Pinpoint the cell where the given text exists, returning its [X, Y] midpoint coordinate. 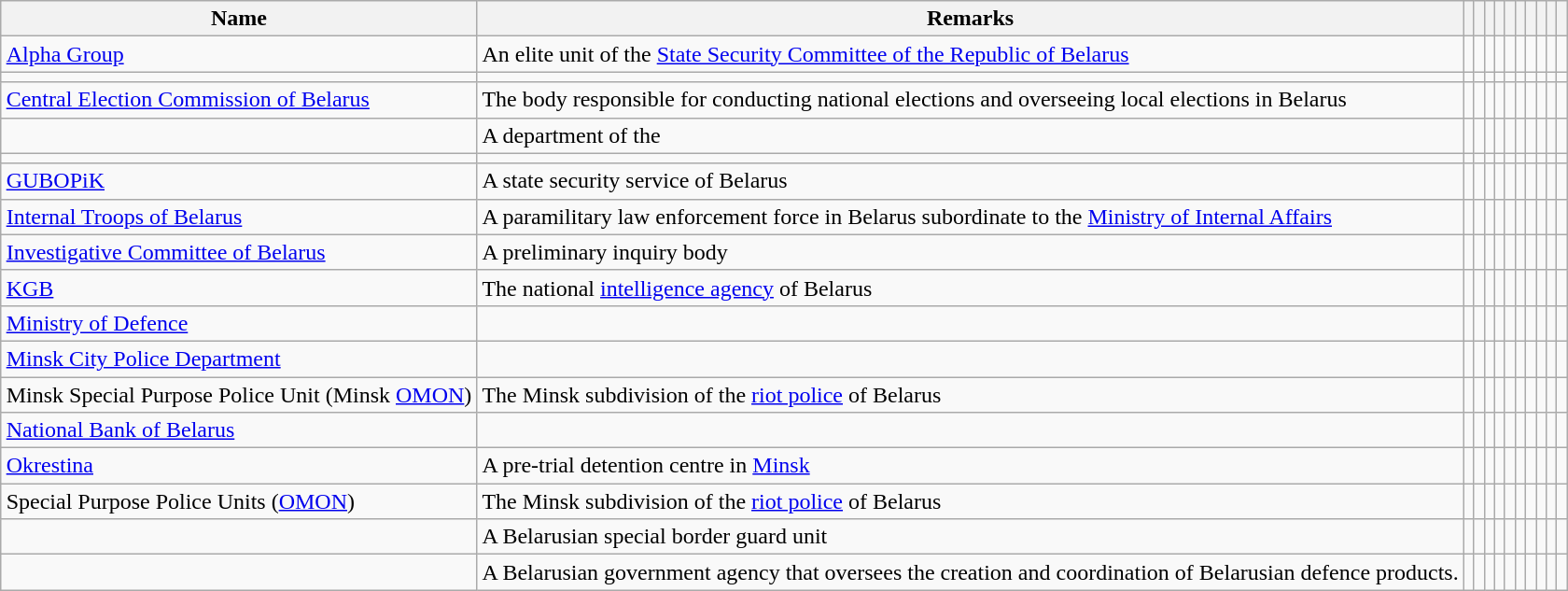
Name [239, 19]
KGB [239, 288]
Minsk Special Purpose Police Unit (Minsk OMON) [239, 395]
The national intelligence agency of Belarus [971, 288]
Alpha Group [239, 54]
A department of the [971, 135]
Okrestina [239, 466]
Central Election Commission of Belarus [239, 100]
Special Purpose Police Units (OMON) [239, 501]
Ministry of Defence [239, 323]
The body responsible for conducting national elections and overseeing local elections in Belarus [971, 100]
A pre-trial detention centre in Minsk [971, 466]
GUBOPiK [239, 181]
Internal Troops of Belarus [239, 217]
A Belarusian special border guard unit [971, 537]
A Belarusian government agency that oversees the creation and coordination of Belarusian defence products. [971, 572]
Remarks [971, 19]
National Bank of Belarus [239, 430]
An elite unit of the State Security Committee of the Republic of Belarus [971, 54]
A preliminary inquiry body [971, 252]
Minsk City Police Department [239, 359]
A state security service of Belarus [971, 181]
A paramilitary law enforcement force in Belarus subordinate to the Ministry of Internal Affairs [971, 217]
Investigative Committee of Belarus [239, 252]
